Output the (X, Y) coordinate of the center of the cell containing the given text.  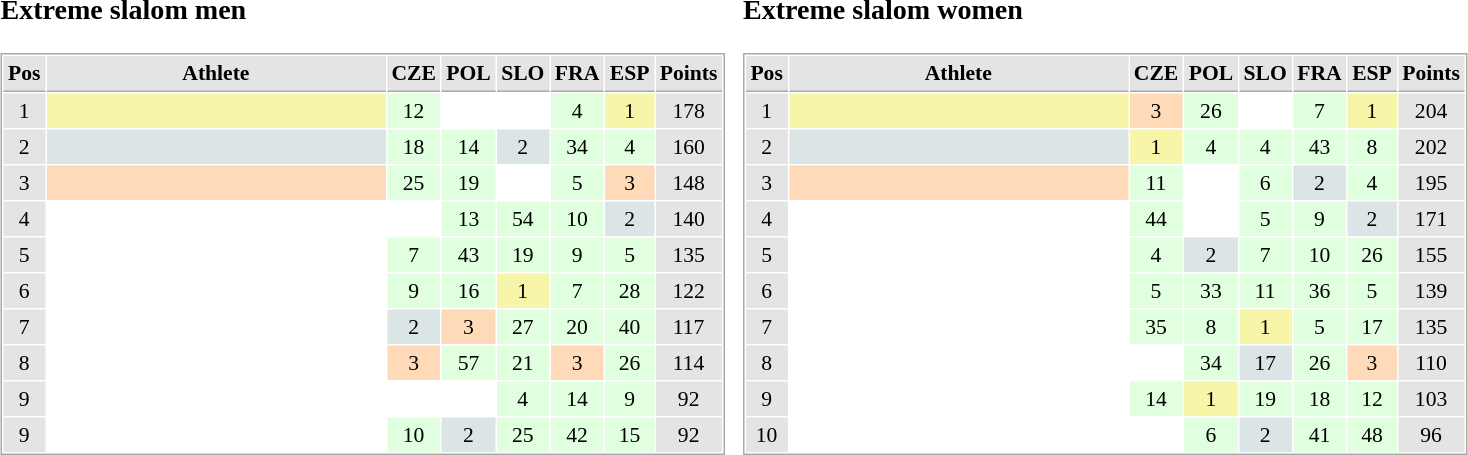
35 (1156, 327)
103 (1432, 399)
110 (1432, 363)
160 (688, 147)
40 (630, 327)
27 (523, 327)
202 (1432, 147)
20 (576, 327)
13 (468, 219)
16 (468, 291)
148 (688, 183)
140 (688, 219)
41 (1320, 435)
114 (688, 363)
122 (688, 291)
36 (1320, 291)
15 (630, 435)
195 (1432, 183)
155 (1432, 255)
57 (468, 363)
139 (1432, 291)
54 (523, 219)
48 (1372, 435)
28 (630, 291)
171 (1432, 219)
204 (1432, 111)
33 (1210, 291)
117 (688, 327)
44 (1156, 219)
21 (523, 363)
178 (688, 111)
96 (1432, 435)
42 (576, 435)
